Return (x, y) of the center of cell containing provided text 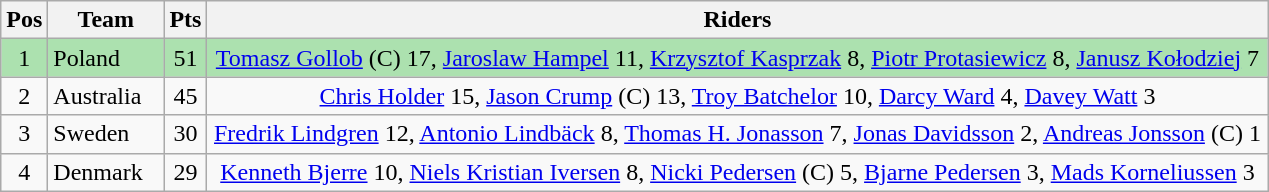
Australia (106, 96)
Fredrik Lindgren 12, Antonio Lindbäck 8, Thomas H. Jonasson 7, Jonas Davidsson 2, Andreas Jonsson (C) 1 (738, 134)
Kenneth Bjerre 10, Niels Kristian Iversen 8, Nicki Pedersen (C) 5, Bjarne Pedersen 3, Mads Korneliussen 3 (738, 172)
2 (24, 96)
4 (24, 172)
29 (186, 172)
Team (106, 20)
3 (24, 134)
51 (186, 58)
Sweden (106, 134)
Riders (738, 20)
Pts (186, 20)
30 (186, 134)
Poland (106, 58)
Tomasz Gollob (C) 17, Jaroslaw Hampel 11, Krzysztof Kasprzak 8, Piotr Protasiewicz 8, Janusz Kołodziej 7 (738, 58)
Pos (24, 20)
Chris Holder 15, Jason Crump (C) 13, Troy Batchelor 10, Darcy Ward 4, Davey Watt 3 (738, 96)
1 (24, 58)
Denmark (106, 172)
45 (186, 96)
